Detect which cell encompasses the target text, then output its (x, y) center coordinate. 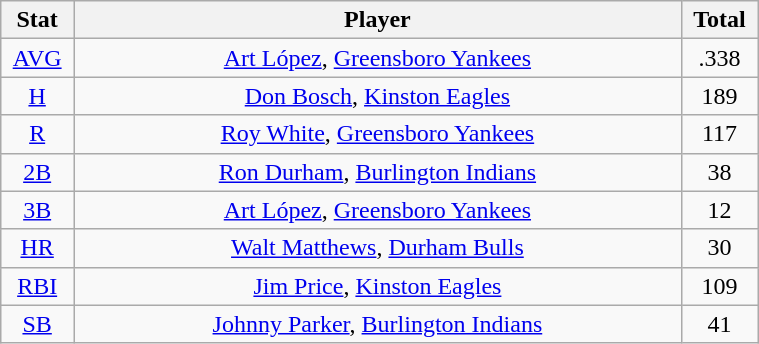
41 (719, 324)
Walt Matthews, Durham Bulls (378, 248)
HR (38, 248)
12 (719, 210)
Ron Durham, Burlington Indians (378, 172)
Don Bosch, Kinston Eagles (378, 96)
109 (719, 286)
189 (719, 96)
Player (378, 20)
Johnny Parker, Burlington Indians (378, 324)
H (38, 96)
3B (38, 210)
Stat (38, 20)
Roy White, Greensboro Yankees (378, 134)
RBI (38, 286)
117 (719, 134)
.338 (719, 58)
Total (719, 20)
SB (38, 324)
AVG (38, 58)
2B (38, 172)
30 (719, 248)
Jim Price, Kinston Eagles (378, 286)
38 (719, 172)
R (38, 134)
